Determine the (x, y) coordinate at the center of the cell enclosing the given text.  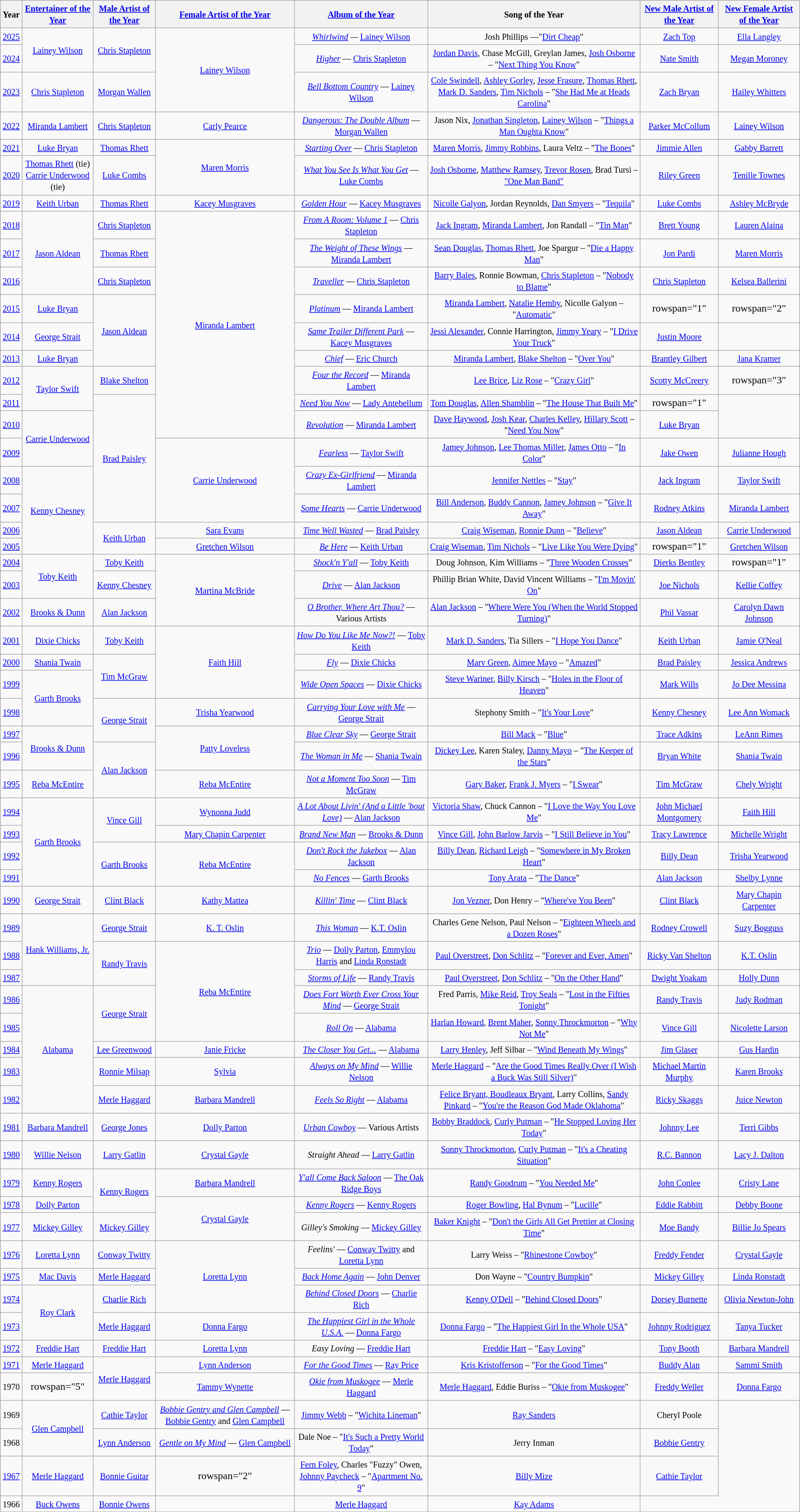
Fern Foley, Charles "Fuzzy" Owen, Johnny Paycheck – "Apartment No. 9" (361, 1476)
Lee Ann Womack (759, 712)
2001 (11, 640)
This Woman — K.T. Oslin (361, 927)
Nate Smith (679, 58)
2023 (11, 92)
Dixie Chicks (58, 640)
Ella Langley (759, 36)
Jamie O'Neal (759, 640)
Willie Nelson (58, 1155)
Billy Mize (534, 1476)
Fearless — Taylor Swift (361, 452)
Ricky Skaggs (679, 1099)
1999 (11, 684)
Starting Over — Chris Stapleton (361, 147)
Dangerous: The Double Album — Morgan Wallen (361, 126)
Charlie Rich (124, 1298)
Album of the Year (361, 15)
rowspan="3" (759, 380)
Brett Young (679, 225)
Freddy Fender (679, 1255)
1982 (11, 1099)
Judy Rodman (759, 999)
1973 (11, 1327)
Sean Douglas, Thomas Rhett, Joe Spargur – "Die a Happy Man" (534, 253)
Alan Jackson – "Where Were You (When the World Stopped Turning)" (534, 612)
Kellie Coffey (759, 585)
Bryan White (679, 756)
1969 (11, 1415)
2005 (11, 546)
Ashley McBryde (759, 203)
Scotty McCreery (679, 380)
Buck Owens (58, 1504)
Fly — Dixie Chicks (361, 662)
How Do You Like Me Now?! — Toby Keith (361, 640)
Traveller — Chris Stapleton (361, 280)
Miranda Lambert, Natalie Hemby, Nicolle Galyon – "Automatic" (534, 309)
Bobbie Gentry and Glen Campbell — Bobbie Gentry and Glen Campbell (225, 1415)
Jordan Davis, Chase McGill, Greylan James, Josh Osborne – "Next Thing You Know" (534, 58)
Thomas Rhett (tie)Carrie Underwood(tie) (58, 175)
Megan Moroney (759, 58)
Miranda Lambert, Blake Shelton – "Over You" (534, 359)
The Closer You Get... — Alabama (361, 1049)
2011 (11, 403)
Ronnie Milsap (124, 1071)
Donna Fargo – "The Happiest Girl In the Whole USA" (534, 1327)
Jennifer Nettles – "Stay" (534, 480)
Mark D. Sanders, Tia Sillers – "I Hope You Dance" (534, 640)
Phil Vassar (679, 612)
1970 (11, 1386)
Freddie Hart – "Easy Loving" (534, 1348)
Don Wayne – "Country Bumpkin" (534, 1277)
The Woman in Me — Shania Twain (361, 756)
Crazy Ex-Girlfriend — Miranda Lambert (361, 480)
Paul Overstreet, Don Schlitz – "On the Other Hand" (534, 977)
2018 (11, 225)
1993 (11, 834)
What You See Is What You Get — Luke Combs (361, 175)
Suzy Bogguss (759, 927)
Time Well Wasted — Brad Paisley (361, 530)
Jack Ingram, Miranda Lambert, Jon Randall – "Tin Man" (534, 225)
Kenny Rogers — Kenny Rogers (361, 1205)
Dave Haywood, Josh Kear, Charles Kelley, Hillary Scott – "Need You Now" (534, 425)
2014 (11, 336)
Sylvia (225, 1071)
Larry Henley, Jeff Silbar – "Wind Beneath My Wings" (534, 1049)
Karen Brooks (759, 1071)
2009 (11, 452)
Bobby Braddock, Curly Putman – "He Stopped Loving Her Today" (534, 1127)
Conway Twitty (124, 1255)
Brantley Gilbert (679, 359)
Morgan Wallen (124, 92)
2019 (11, 203)
Martina McBride (225, 590)
Shelby Lynne (759, 878)
2010 (11, 425)
Y'all Come Back Saloon — The Oak Ridge Boys (361, 1183)
Same Trailer Different Park — Kacey Musgraves (361, 336)
Parker McCollum (679, 126)
New Female Artist of the Year (759, 15)
1977 (11, 1227)
2016 (11, 280)
Bonnie Guitar (124, 1476)
Maren Morris, Jimmy Robbins, Laura Veltz – "The Bones" (534, 147)
Lee Greenwood (124, 1049)
2013 (11, 359)
Sammi Smith (759, 1365)
Trio — Dolly Parton, Emmylou Harris and Linda Ronstadt (361, 956)
Rodney Atkins (679, 508)
John Conlee (679, 1183)
1998 (11, 712)
Buddy Alan (679, 1365)
Patty Loveless (225, 748)
K.T. Oslin (759, 956)
Chief — Eric Church (361, 359)
Jason Nix, Jonathan Singleton, Lainey Wilson – "Things a Man Oughta Know" (534, 126)
1978 (11, 1205)
Felice Bryant, Boudleaux Bryant, Larry Collins, Sandy Pinkard – "You're the Reason God Made Oklahoma" (534, 1099)
Feels So Right — Alabama (361, 1099)
Jana Kramer (759, 359)
Phillip Brian White, David Vincent Williams – "I'm Movin' On" (534, 585)
Straight Ahead — Larry Gatlin (361, 1155)
Billie Jo Spears (759, 1227)
Michael Martin Murphy (679, 1071)
Shock'n Y'all — Toby Keith (361, 562)
Marv Green, Aimee Mayo – "Amazed" (534, 662)
Sonny Throckmorton, Curly Putman – "It's a Cheating Situation" (534, 1155)
Tom Douglas, Allen Shamblin – "The House That Built Me" (534, 403)
Revolution — Miranda Lambert (361, 425)
Okie from Muskogee — Merle Haggard (361, 1386)
Cole Swindell, Ashley Gorley, Jesse Frasure, Thomas Rhett, Mark D. Sanders, Tim Nichols – "She Had Me at Heads Carolina" (534, 92)
1992 (11, 856)
2020 (11, 175)
Does Fort Worth Ever Cross Your Mind — George Strait (361, 999)
Drive — Alan Jackson (361, 585)
Gentle on My Mind — Glen Campbell (225, 1442)
Debby Boone (759, 1205)
1967 (11, 1476)
O Brother, Where Art Thou? — Various Artists (361, 612)
Tony Arata – "The Dance" (534, 878)
2015 (11, 309)
1985 (11, 1027)
2024 (11, 58)
Some Hearts — Carrie Underwood (361, 508)
Eddie Rabbitt (679, 1205)
Tenille Townes (759, 175)
1975 (11, 1277)
Carly Pearce (225, 126)
Harlan Howard, Brent Maher, Sonny Throckmorton – "Why Not Me" (534, 1027)
1980 (11, 1155)
Roger Bowling, Hal Bynum – "Lucille" (534, 1205)
Cheryl Poole (679, 1415)
Janie Fricke (225, 1049)
Bonnie Owens (124, 1504)
1988 (11, 956)
Jerry Inman (534, 1442)
Bobbie Gentry (679, 1442)
Storms of Life — Randy Travis (361, 977)
1968 (11, 1442)
Johnny Rodriguez (679, 1327)
Jamey Johnson, Lee Thomas Miller, James Otto – "In Color" (534, 452)
Joe Nichols (679, 585)
Jack Ingram (679, 480)
George Jones (124, 1127)
Higher — Chris Stapleton (361, 58)
Jo Dee Messina (759, 684)
Dickey Lee, Karen Staley, Danny Mayo – "The Keeper of the Stars" (534, 756)
Kay Adams (534, 1504)
Sara Evans (225, 530)
Jon Vezner, Don Henry – "Where've You Been" (534, 900)
Four the Record — Miranda Lambert (361, 380)
Back Home Again — John Denver (361, 1277)
Moe Bandy (679, 1227)
Holly Dunn (759, 977)
1984 (11, 1049)
1997 (11, 734)
Hank Williams, Jr. (58, 950)
Roll On — Alabama (361, 1027)
Larry Weiss – "Rhinestone Cowboy" (534, 1255)
Dwight Yoakam (679, 977)
Freddy Weller (679, 1386)
1989 (11, 927)
1974 (11, 1298)
Zach Top (679, 36)
Year (11, 15)
Linda Ronstadt (759, 1277)
Gilley's Smoking — Mickey Gilley (361, 1227)
Billy Dean, Richard Leigh – "Somewhere in My Broken Heart" (534, 856)
2022 (11, 126)
Olivia Newton-John (759, 1298)
Craig Wiseman, Tim Nichols – "Live Like You Were Dying" (534, 546)
Chely Wright (759, 784)
Bill Mack – "Blue" (534, 734)
Jon Pardi (679, 253)
Lee Brice, Liz Rose – "Crazy Girl" (534, 380)
The Happiest Girl in the Whole U.S.A. — Donna Fargo (361, 1327)
Dale Noe – "It's Such a Pretty World Today" (361, 1442)
Alabama (58, 1049)
Bill Anderson, Buddy Cannon, Jamey Johnson – "Give It Away" (534, 508)
Male Artist of the Year (124, 15)
Trace Adkins (679, 734)
1986 (11, 999)
2017 (11, 253)
Jim Glaser (679, 1049)
Blake Shelton (124, 380)
Josh Phillips —"Dirt Cheap" (534, 36)
Wide Open Spaces — Dixie Chicks (361, 684)
Stephony Smith – "It's Your Love" (534, 712)
Jimmie Allen (679, 147)
2003 (11, 585)
Steve Wariner, Billy Kirsch – "Holes in the Floor of Heaven" (534, 684)
Tracy Lawrence (679, 834)
Larry Gatlin (124, 1155)
Jimmy Webb – "Wichita Lineman" (361, 1415)
Easy Loving — Freddie Hart (361, 1348)
Vince Gill, John Barlow Jarvis – "I Still Believe in You" (534, 834)
LeAnn Rimes (759, 734)
Roy Clark (58, 1312)
1996 (11, 756)
Ray Sanders (534, 1415)
Mark Wills (679, 684)
Fred Parris, Mike Reid, Troy Seals – "Lost in the Fifties Tonight" (534, 999)
John Michael Montgomery (679, 812)
Zach Bryan (679, 92)
Killin' Time — Clint Black (361, 900)
Jessi Alexander, Connie Harrington, Jimmy Yeary – "I Drive Your Truck" (534, 336)
Need You Now — Lady Antebellum (361, 403)
Jessica Andrews (759, 662)
Not a Moment Too Soon — Tim McGraw (361, 784)
Craig Wiseman, Ronnie Dunn – "Believe" (534, 530)
Nicolette Larson (759, 1027)
Tammy Wynette (225, 1386)
Josh Osborne, Matthew Ramsey, Trevor Rosen, Brad Tursi – "One Man Band" (534, 175)
Don't Rock the Jukebox — Alan Jackson (361, 856)
1976 (11, 1255)
Brand New Man — Brooks & Dunn (361, 834)
Urban Cowboy — Various Artists (361, 1127)
1994 (11, 812)
Kathy Mattea (225, 900)
rowspan="5" (58, 1386)
Juice Newton (759, 1099)
Dierks Bentley (679, 562)
Rodney Crowell (679, 927)
Billy Dean (679, 856)
2006 (11, 530)
1966 (11, 1504)
Nicolle Galyon, Jordan Reynolds, Dan Smyers – "Tequila" (534, 203)
2004 (11, 562)
Behind Closed Doors — Charlie Rich (361, 1298)
Johnny Lee (679, 1127)
2012 (11, 380)
2000 (11, 662)
Justin Moore (679, 336)
Jake Owen (679, 452)
Barry Bales, Ronnie Bowman, Chris Stapleton – "Nobody to Blame" (534, 280)
2021 (11, 147)
New Male Artist of the Year (679, 15)
Kris Kristofferson – "For the Good Times" (534, 1365)
1983 (11, 1071)
For the Good Times — Ray Price (361, 1365)
Tony Booth (679, 1348)
Bell Bottom Country — Lainey Wilson (361, 92)
Julianne Hough (759, 452)
Kelsea Ballerini (759, 280)
Victoria Shaw, Chuck Cannon – "I Love the Way You Love Me" (534, 812)
Carrying Your Love with Me — George Strait (361, 712)
Carolyn Dawn Johnson (759, 612)
1990 (11, 900)
1979 (11, 1183)
Michelle Wright (759, 834)
R.C. Bannon (679, 1155)
Randy Goodrum – "You Needed Me" (534, 1183)
1971 (11, 1365)
Tanya Tucker (759, 1327)
The Weight of These Wings — Miranda Lambert (361, 253)
Entertainer of the Year (58, 15)
Always on My Mind — Willie Nelson (361, 1071)
Dorsey Burnette (679, 1298)
Lauren Alaina (759, 225)
Kacey Musgraves (225, 203)
1972 (11, 1348)
Cristy Lane (759, 1183)
Merle Haggard, Eddie Buriss – "Okie from Muskogee" (534, 1386)
Glen Campbell (58, 1428)
Whirlwind — Lainey Wilson (361, 36)
Mac Davis (58, 1277)
K. T. Oslin (225, 927)
Golden Hour — Kacey Musgraves (361, 203)
2008 (11, 480)
From A Room: Volume 1 — Chris Stapleton (361, 225)
Baker Knight – "Don't the Girls All Get Prettier at Closing Time" (534, 1227)
1991 (11, 878)
2025 (11, 36)
2007 (11, 508)
Ricky Van Shelton (679, 956)
Kenny O'Dell – "Behind Closed Doors" (534, 1298)
Riley Green (679, 175)
1995 (11, 784)
Gary Baker, Frank J. Myers – "I Swear" (534, 784)
Paul Overstreet, Don Schlitz – "Forever and Ever, Amen" (534, 956)
Be Here — Keith Urban (361, 546)
Feelins' — Conway Twitty and Loretta Lynn (361, 1255)
Doug Johnson, Kim Williams – "Three Wooden Crosses" (534, 562)
Merle Haggard – "Are the Good Times Really Over (I Wish a Buck Was Still Silver)" (534, 1071)
Charles Gene Nelson, Paul Nelson – "Eighteen Wheels and a Dozen Roses" (534, 927)
Wynonna Judd (225, 812)
Song of the Year (534, 15)
A Lot About Livin' (And a Little 'bout Love) — Alan Jackson (361, 812)
Terri Gibbs (759, 1127)
Blue Clear Sky — George Strait (361, 734)
Gus Hardin (759, 1049)
Lacy J. Dalton (759, 1155)
1987 (11, 977)
Female Artist of the Year (225, 15)
Gabby Barrett (759, 147)
No Fences — Garth Brooks (361, 878)
1981 (11, 1127)
Platinum — Miranda Lambert (361, 309)
2002 (11, 612)
Hailey Whitters (759, 92)
